Search for the cell housing the specified text and yield its [x, y] center coordinate. 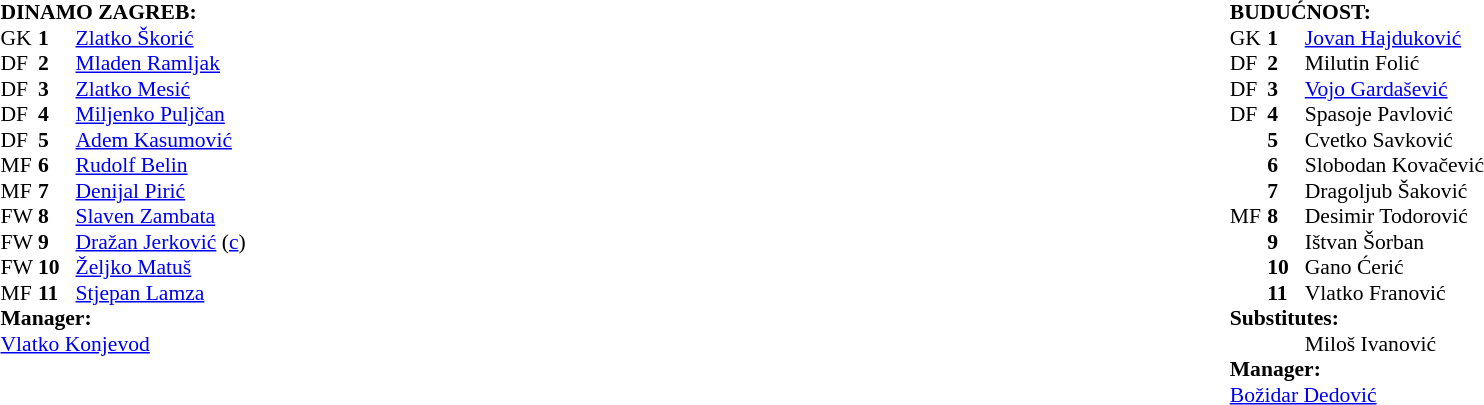
Slaven Zambata [226, 217]
DINAMO ZAGREB: [188, 13]
Željko Matuš [226, 267]
Stjepan Lamza [226, 293]
Miljenko Puljčan [226, 115]
Zlatko Škorić [226, 38]
Vlatko Konjevod [188, 344]
Dražan Jerković (c) [226, 242]
Zlatko Mesić [226, 89]
Manager: [188, 319]
Rudolf Belin [226, 165]
Adem Kasumović [226, 140]
Denijal Pirić [226, 191]
Mladen Ramljak [226, 63]
